Return (X, Y) of the center of cell containing provided text 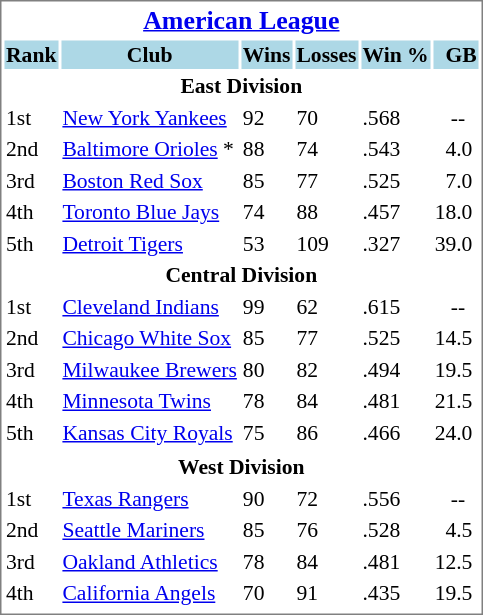
.615 (396, 306)
California Angels (150, 593)
39.0 (456, 244)
Detroit Tigers (150, 244)
Kansas City Royals (150, 432)
Milwaukee Brewers (150, 370)
GB (456, 54)
Rank (30, 54)
4.0 (456, 149)
.556 (396, 498)
.466 (396, 432)
62 (326, 306)
.543 (396, 149)
12.5 (456, 562)
Minnesota Twins (150, 401)
Seattle Mariners (150, 530)
18.0 (456, 212)
Oakland Athletics (150, 562)
Boston Red Sox (150, 180)
80 (266, 370)
90 (266, 498)
Losses (326, 54)
14.5 (456, 338)
American League (241, 20)
.528 (396, 530)
99 (266, 306)
Chicago White Sox (150, 338)
Win % (396, 54)
92 (266, 118)
82 (326, 370)
76 (326, 530)
Texas Rangers (150, 498)
Club (150, 54)
.568 (396, 118)
West Division (241, 467)
.494 (396, 370)
.457 (396, 212)
New York Yankees (150, 118)
Baltimore Orioles * (150, 149)
7.0 (456, 180)
Toronto Blue Jays (150, 212)
109 (326, 244)
.435 (396, 593)
24.0 (456, 432)
75 (266, 432)
72 (326, 498)
Central Division (241, 275)
21.5 (456, 401)
86 (326, 432)
.327 (396, 244)
Cleveland Indians (150, 306)
East Division (241, 86)
Wins (266, 54)
91 (326, 593)
53 (266, 244)
4.5 (456, 530)
